Return the [X, Y] coordinate for the center point of the cell that contains the specified text.  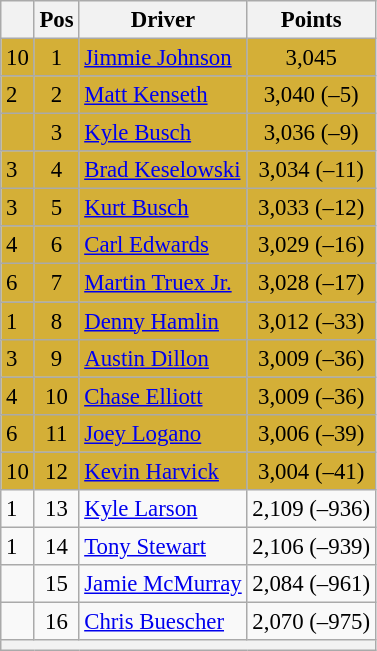
Denny Hamlin [163, 321]
9 [56, 358]
Pos [56, 20]
Carl Edwards [163, 245]
Brad Keselowski [163, 170]
Joey Logano [163, 433]
3,004 (–41) [311, 471]
Chris Buescher [163, 621]
2,070 (–975) [311, 621]
14 [56, 546]
2,109 (–936) [311, 509]
Kyle Larson [163, 509]
Tony Stewart [163, 546]
Kurt Busch [163, 208]
8 [56, 321]
Points [311, 20]
3,036 (–9) [311, 133]
7 [56, 283]
16 [56, 621]
3,012 (–33) [311, 321]
3,028 (–17) [311, 283]
Chase Elliott [163, 396]
15 [56, 584]
Jamie McMurray [163, 584]
11 [56, 433]
3,034 (–11) [311, 170]
2,084 (–961) [311, 584]
2,106 (–939) [311, 546]
5 [56, 208]
13 [56, 509]
3,045 [311, 58]
Kevin Harvick [163, 471]
3,029 (–16) [311, 245]
Martin Truex Jr. [163, 283]
Kyle Busch [163, 133]
3,033 (–12) [311, 208]
3,006 (–39) [311, 433]
Driver [163, 20]
Austin Dillon [163, 358]
12 [56, 471]
3,040 (–5) [311, 95]
Matt Kenseth [163, 95]
Jimmie Johnson [163, 58]
